Detect which cell encompasses the target text, then output its [X, Y] center coordinate. 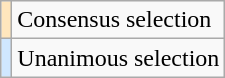
Unanimous selection [118, 58]
Consensus selection [118, 20]
